Find where the given text appears and provide that cell's center as (X, Y) coordinate. 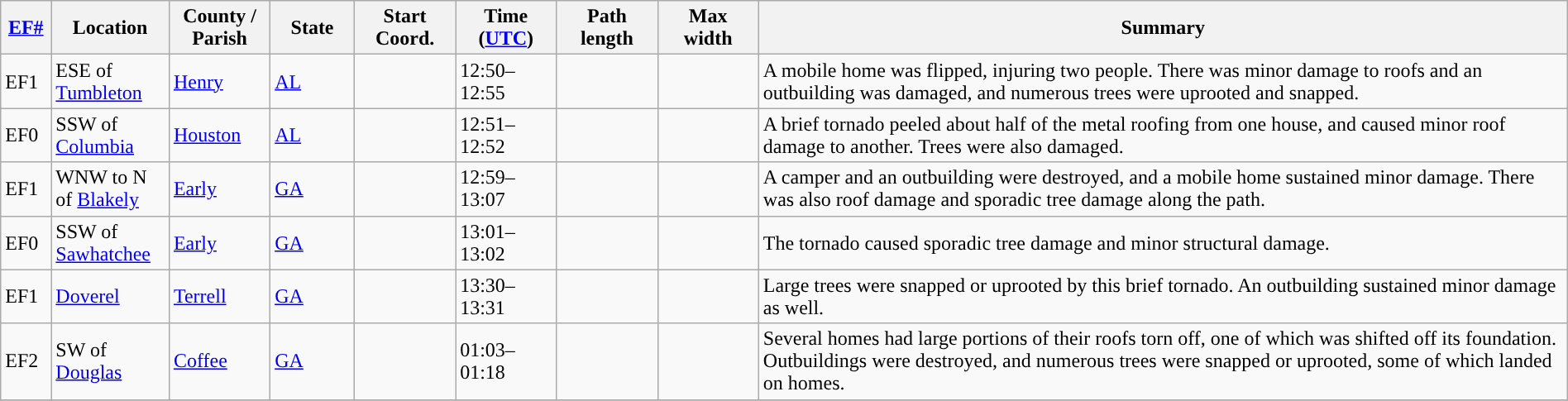
SSW of Columbia (111, 136)
EF2 (26, 361)
County / Parish (219, 28)
SW of Douglas (111, 361)
Path length (607, 28)
Time (UTC) (506, 28)
Summary (1163, 28)
A brief tornado peeled about half of the metal roofing from one house, and caused minor roof damage to another. Trees were also damaged. (1163, 136)
WNW to N of Blakely (111, 189)
Coffee (219, 361)
Houston (219, 136)
SSW of Sawhatchee (111, 243)
13:01–13:02 (506, 243)
13:30–13:31 (506, 296)
12:50–12:55 (506, 81)
12:59–13:07 (506, 189)
Large trees were snapped or uprooted by this brief tornado. An outbuilding sustained minor damage as well. (1163, 296)
Start Coord. (404, 28)
12:51–12:52 (506, 136)
ESE of Tumbleton (111, 81)
The tornado caused sporadic tree damage and minor structural damage. (1163, 243)
Max width (708, 28)
EF# (26, 28)
Henry (219, 81)
Doverel (111, 296)
Location (111, 28)
Terrell (219, 296)
01:03–01:18 (506, 361)
State (313, 28)
